Find where the given text appears and provide that cell's center as [x, y] coordinate. 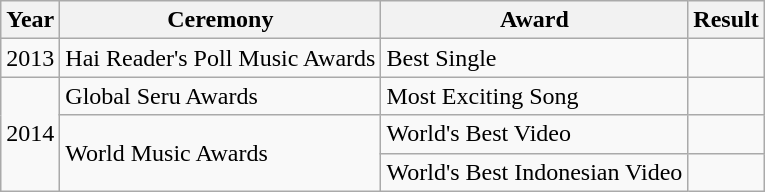
Year [30, 20]
Ceremony [220, 20]
World Music Awards [220, 153]
Most Exciting Song [534, 96]
Award [534, 20]
Best Single [534, 58]
World's Best Indonesian Video [534, 172]
2013 [30, 58]
Result [726, 20]
Global Seru Awards [220, 96]
2014 [30, 134]
World's Best Video [534, 134]
Hai Reader's Poll Music Awards [220, 58]
